Find where the given text appears and provide that cell's center as (x, y) coordinate. 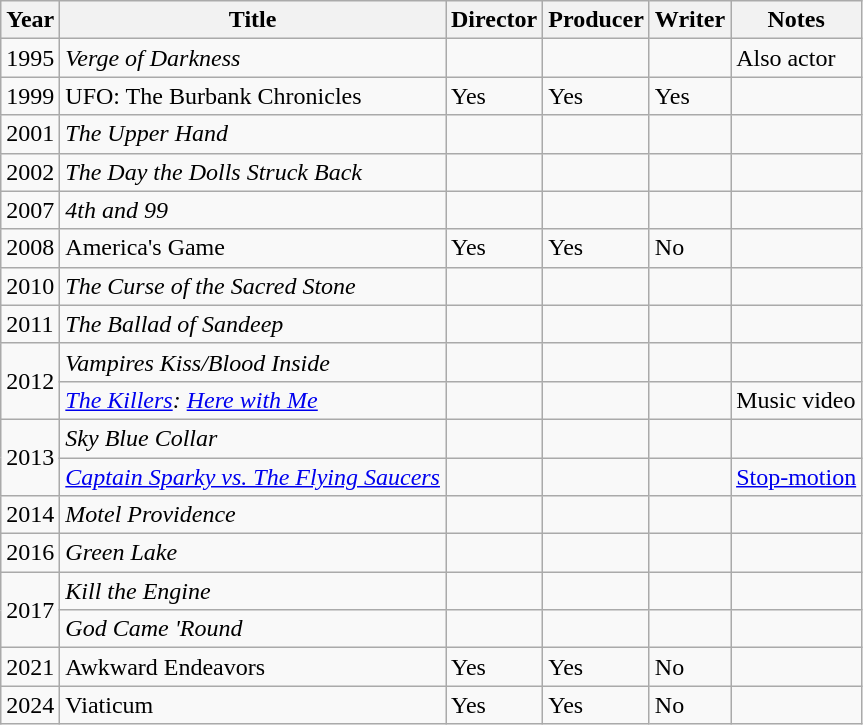
Writer (690, 20)
UFO: The Burbank Chronicles (253, 96)
Awkward Endeavors (253, 667)
Motel Providence (253, 515)
2013 (30, 457)
2012 (30, 381)
Director (494, 20)
Sky Blue Collar (253, 438)
The Killers: Here with Me (253, 400)
Producer (596, 20)
The Upper Hand (253, 134)
Vampires Kiss/Blood Inside (253, 362)
2002 (30, 172)
Captain Sparky vs. The Flying Saucers (253, 477)
Year (30, 20)
Green Lake (253, 553)
1999 (30, 96)
2014 (30, 515)
2024 (30, 705)
The Curse of the Sacred Stone (253, 286)
Kill the Engine (253, 591)
2011 (30, 324)
Also actor (796, 58)
Verge of Darkness (253, 58)
Title (253, 20)
2016 (30, 553)
Music video (796, 400)
2007 (30, 210)
God Came 'Round (253, 629)
2017 (30, 610)
4th and 99 (253, 210)
Viaticum (253, 705)
Stop-motion (796, 477)
2001 (30, 134)
America's Game (253, 248)
Notes (796, 20)
The Day the Dolls Struck Back (253, 172)
1995 (30, 58)
2021 (30, 667)
The Ballad of Sandeep (253, 324)
2010 (30, 286)
2008 (30, 248)
